Identify which cell holds the provided text, then report its [x, y] central coordinate. 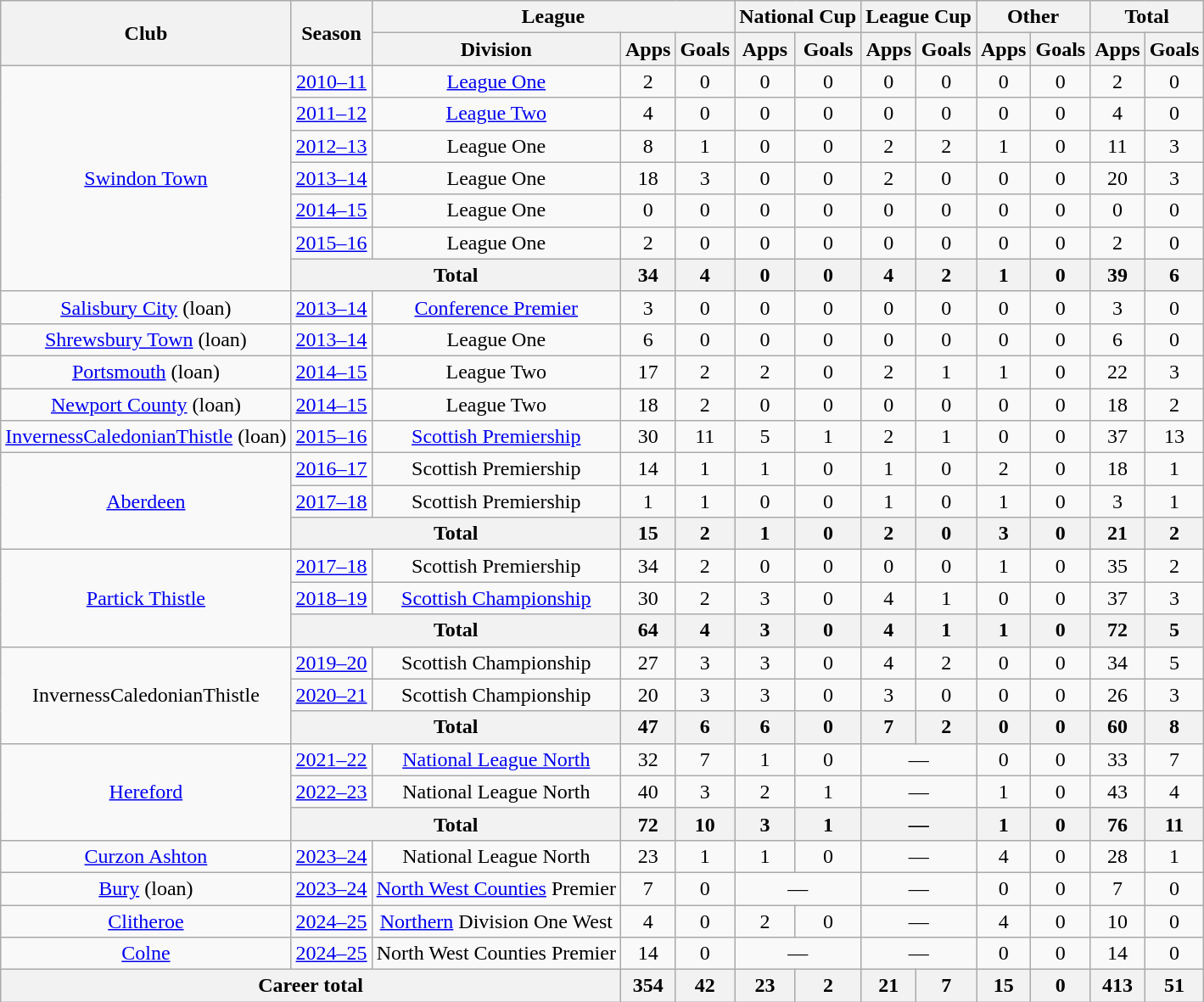
League [553, 17]
Career total [311, 986]
Season [331, 33]
13 [1174, 437]
Bury (loan) [146, 888]
National Cup [798, 17]
33 [1117, 759]
Other [1033, 17]
Club [146, 33]
Colne [146, 954]
17 [647, 372]
Partick Thistle [146, 598]
Northern Division One West [496, 921]
413 [1117, 986]
Curzon Ashton [146, 856]
League Cup [919, 17]
354 [647, 986]
2016–17 [331, 469]
32 [647, 759]
Portsmouth (loan) [146, 372]
39 [1117, 275]
26 [1117, 695]
2010–11 [331, 81]
InvernessCaledonianThistle (loan) [146, 437]
42 [705, 986]
2011–12 [331, 114]
Newport County (loan) [146, 405]
27 [647, 663]
Salisbury City (loan) [146, 307]
2022–23 [331, 792]
InvernessCaledonianThistle [146, 695]
43 [1117, 792]
Clitheroe [146, 921]
64 [647, 630]
Swindon Town [146, 178]
Conference Premier [496, 307]
35 [1117, 566]
40 [647, 792]
Shrewsbury Town (loan) [146, 339]
2012–13 [331, 146]
Division [496, 49]
Hereford [146, 792]
2020–21 [331, 695]
Aberdeen [146, 501]
60 [1117, 727]
2019–20 [331, 663]
22 [1117, 372]
2021–22 [331, 759]
51 [1174, 986]
47 [647, 727]
28 [1117, 856]
76 [1117, 824]
2018–19 [331, 598]
